Identify which cell holds the provided text, then report its [x, y] central coordinate. 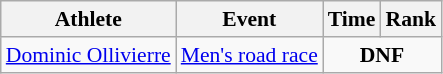
Men's road race [250, 55]
Athlete [88, 19]
Event [250, 19]
Rank [412, 19]
DNF [382, 55]
Dominic Ollivierre [88, 55]
Time [352, 19]
